Output the (x, y) coordinate of the center of the cell containing the given text.  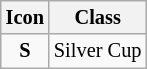
Silver Cup (98, 51)
Icon (25, 17)
S (25, 51)
Class (98, 17)
